Determine the [x, y] coordinate at the center of the cell enclosing the given text.  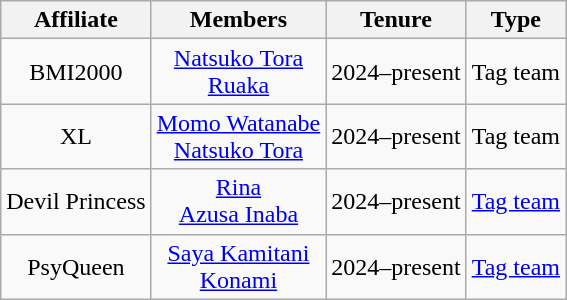
PsyQueen [76, 266]
XL [76, 136]
Type [516, 20]
Momo WatanabeNatsuko Tora [238, 136]
Tenure [396, 20]
Devil Princess [76, 202]
RinaAzusa Inaba [238, 202]
Natsuko ToraRuaka [238, 72]
Members [238, 20]
Saya KamitaniKonami [238, 266]
BMI2000 [76, 72]
Affiliate [76, 20]
